From the cell containing the given text, extract its center point as [X, Y] coordinate. 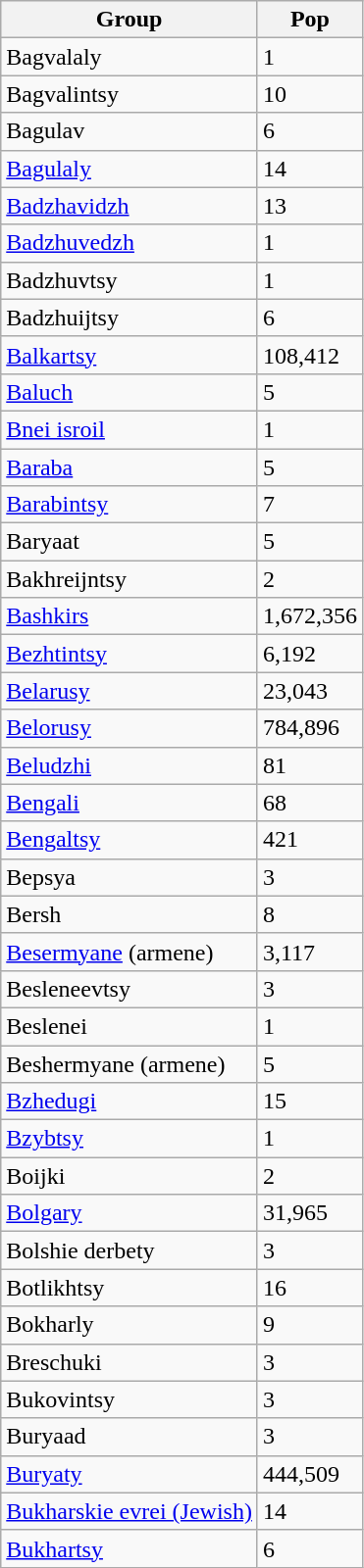
8 [310, 914]
Group [130, 20]
Beshermyane (armene) [130, 1063]
Bagvalaly [130, 57]
Bagvalintsy [130, 94]
Pop [310, 20]
Botlikhtsy [130, 1288]
Beludzhi [130, 765]
Buryaty [130, 1474]
Besermyane (armene) [130, 952]
Badzhuvtsy [130, 280]
Badzhuvedzh [130, 243]
Bepsya [130, 877]
Badzhavidzh [130, 206]
Barabintsy [130, 505]
Baraba [130, 467]
Bezhtintsy [130, 654]
Bukhartsy [130, 1548]
Balkartsy [130, 355]
31,965 [310, 1213]
6,192 [310, 654]
Bolshie derbety [130, 1250]
23,043 [310, 691]
444,509 [310, 1474]
7 [310, 505]
Breschuki [130, 1362]
16 [310, 1288]
Belarusy [130, 691]
Belorusy [130, 728]
81 [310, 765]
Buryaad [130, 1437]
Bengaltsy [130, 840]
Bakhreijntsy [130, 579]
Baryaat [130, 542]
9 [310, 1325]
Beslenei [130, 1026]
Bersh [130, 914]
15 [310, 1102]
Bzybtsy [130, 1139]
1,672,356 [310, 616]
Bokharly [130, 1325]
Bukharskie evrei (Jewish) [130, 1511]
421 [310, 840]
Bagulav [130, 131]
Bzhedugi [130, 1102]
68 [310, 803]
Bukovintsy [130, 1399]
3,117 [310, 952]
Bolgary [130, 1213]
Bashkirs [130, 616]
Besleneevtsy [130, 989]
Bnei isroil [130, 429]
10 [310, 94]
Badzhuijtsy [130, 318]
Bengali [130, 803]
Boijki [130, 1176]
13 [310, 206]
784,896 [310, 728]
Bagulaly [130, 169]
Baluch [130, 392]
108,412 [310, 355]
